Locate the cell with the specified text and output its [x, y] center coordinate. 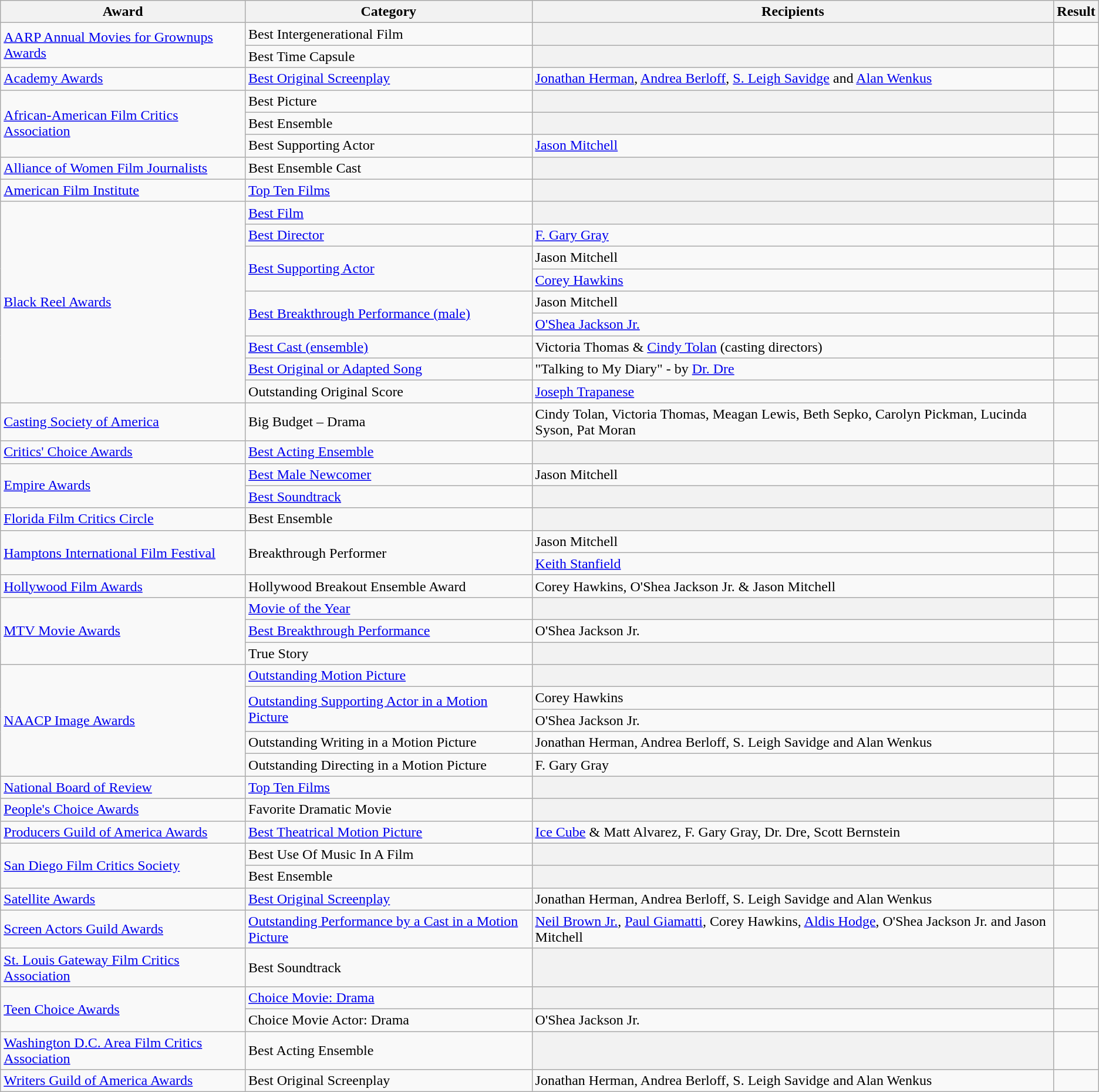
Breakthrough Performer [389, 552]
Outstanding Motion Picture [389, 676]
Screen Actors Guild Awards [123, 929]
Best Use Of Music In A Film [389, 854]
Outstanding Directing in a Motion Picture [389, 765]
Cindy Tolan, Victoria Thomas, Meagan Lewis, Beth Sepko, Carolyn Pickman, Lucinda Syson, Pat Moran [793, 422]
Movie of the Year [389, 608]
Hamptons International Film Festival [123, 552]
Best Picture [389, 101]
Best Time Capsule [389, 56]
Best Cast (ensemble) [389, 347]
Hollywood Breakout Ensemble Award [389, 586]
MTV Movie Awards [123, 631]
Satellite Awards [123, 899]
Ice Cube & Matt Alvarez, F. Gary Gray, Dr. Dre, Scott Bernstein [793, 832]
Florida Film Critics Circle [123, 519]
Best Original or Adapted Song [389, 369]
Best Ensemble Cast [389, 168]
Best Intergenerational Film [389, 34]
Best Theatrical Motion Picture [389, 832]
Best Film [389, 213]
Black Reel Awards [123, 302]
Joseph Trapanese [793, 392]
St. Louis Gateway Film Critics Association [123, 968]
Outstanding Original Score [389, 392]
Recipients [793, 12]
Best Breakthrough Performance [389, 631]
True Story [389, 653]
Favorite Dramatic Movie [389, 810]
Casting Society of America [123, 422]
Best Male Newcomer [389, 474]
Empire Awards [123, 486]
AARP Annual Movies for Grownups Awards [123, 45]
Choice Movie: Drama [389, 997]
Outstanding Supporting Actor in a Motion Picture [389, 709]
National Board of Review [123, 787]
Best Breakthrough Performance (male) [389, 314]
Award [123, 12]
Result [1076, 12]
Washington D.C. Area Film Critics Association [123, 1050]
NAACP Image Awards [123, 720]
Keith Stanfield [793, 564]
Hollywood Film Awards [123, 586]
San Diego Film Critics Society [123, 865]
Outstanding Performance by a Cast in a Motion Picture [389, 929]
African-American Film Critics Association [123, 123]
Corey Hawkins, O'Shea Jackson Jr. & Jason Mitchell [793, 586]
Critics' Choice Awards [123, 452]
Alliance of Women Film Journalists [123, 168]
American Film Institute [123, 190]
Victoria Thomas & Cindy Tolan (casting directors) [793, 347]
Writers Guild of America Awards [123, 1081]
Teen Choice Awards [123, 1009]
Neil Brown Jr., Paul Giamatti, Corey Hawkins, Aldis Hodge, O'Shea Jackson Jr. and Jason Mitchell [793, 929]
Big Budget – Drama [389, 422]
Category [389, 12]
Best Director [389, 235]
Choice Movie Actor: Drama [389, 1020]
People's Choice Awards [123, 810]
"Talking to My Diary" - by Dr. Dre [793, 369]
Producers Guild of America Awards [123, 832]
Academy Awards [123, 79]
Outstanding Writing in a Motion Picture [389, 743]
